Determine the (x, y) coordinate at the center of the cell enclosing the given text.  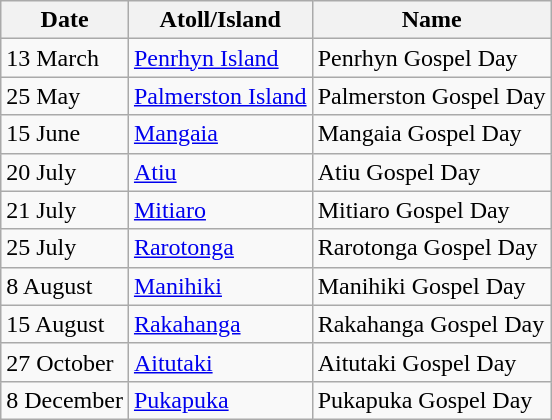
27 October (65, 362)
Rarotonga Gospel Day (432, 248)
Name (432, 20)
Mitiaro Gospel Day (432, 210)
13 March (65, 58)
Palmerston Island (220, 96)
Rakahanga Gospel Day (432, 324)
Mangaia Gospel Day (432, 134)
Palmerston Gospel Day (432, 96)
Atiu (220, 172)
15 August (65, 324)
Atiu Gospel Day (432, 172)
Manihiki Gospel Day (432, 286)
Date (65, 20)
Aitutaki (220, 362)
20 July (65, 172)
21 July (65, 210)
8 August (65, 286)
Mangaia (220, 134)
15 June (65, 134)
Rarotonga (220, 248)
Aitutaki Gospel Day (432, 362)
25 July (65, 248)
Atoll/Island (220, 20)
8 December (65, 400)
Penrhyn Gospel Day (432, 58)
Rakahanga (220, 324)
Mitiaro (220, 210)
25 May (65, 96)
Pukapuka (220, 400)
Penrhyn Island (220, 58)
Pukapuka Gospel Day (432, 400)
Manihiki (220, 286)
